Search for the cell housing the specified text and yield its (x, y) center coordinate. 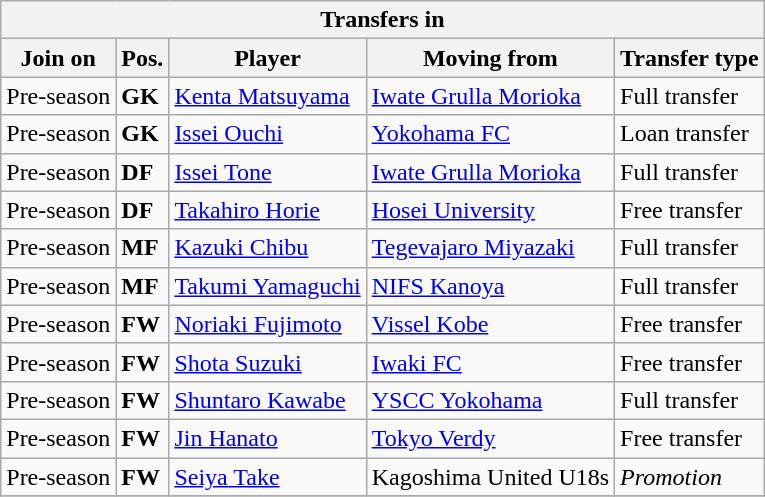
Moving from (490, 58)
Yokohama FC (490, 134)
Hosei University (490, 210)
Takumi Yamaguchi (268, 286)
Tegevajaro Miyazaki (490, 248)
Tokyo Verdy (490, 438)
Kenta Matsuyama (268, 96)
Vissel Kobe (490, 324)
Loan transfer (690, 134)
Kagoshima United U18s (490, 477)
Noriaki Fujimoto (268, 324)
Transfer type (690, 58)
Takahiro Horie (268, 210)
Issei Ouchi (268, 134)
Promotion (690, 477)
NIFS Kanoya (490, 286)
YSCC Yokohama (490, 400)
Issei Tone (268, 172)
Pos. (142, 58)
Join on (58, 58)
Jin Hanato (268, 438)
Shuntaro Kawabe (268, 400)
Seiya Take (268, 477)
Player (268, 58)
Kazuki Chibu (268, 248)
Iwaki FC (490, 362)
Transfers in (382, 20)
Shota Suzuki (268, 362)
